Search for the cell housing the specified text and yield its (X, Y) center coordinate. 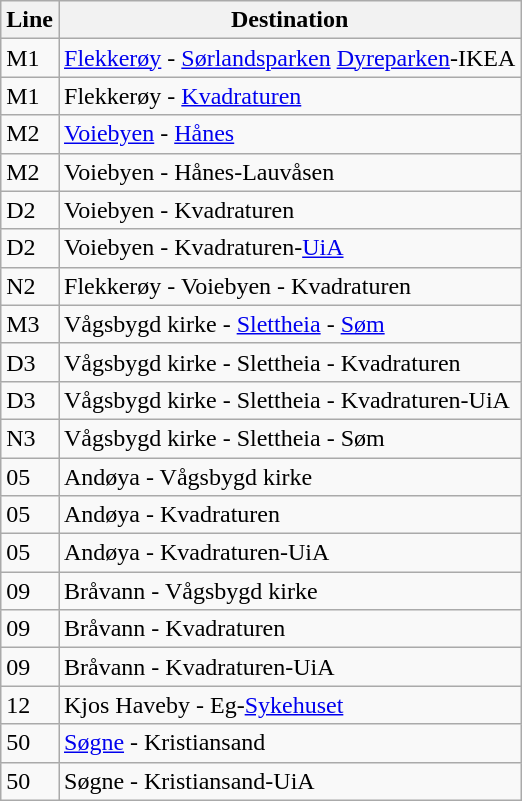
Voiebyen - Hånes (289, 134)
Bråvann - Kvadraturen (289, 629)
Andøya - Kvadraturen (289, 515)
Søgne - Kristiansand (289, 743)
Flekkerøy - Kvadraturen (289, 96)
Andøya - Vågsbygd kirke (289, 477)
Line (30, 20)
Destination (289, 20)
Flekkerøy - Sørlandsparken Dyreparken-IKEA (289, 58)
12 (30, 705)
Bråvann - Kvadraturen-UiA (289, 667)
Voiebyen - Kvadraturen-UiA (289, 248)
N2 (30, 286)
Flekkerøy - Voiebyen - Kvadraturen (289, 286)
Voiebyen - Kvadraturen (289, 210)
M3 (30, 324)
Søgne - Kristiansand-UiA (289, 781)
Kjos Haveby - Eg-Sykehuset (289, 705)
Vågsbygd kirke - Slettheia - Kvadraturen (289, 362)
N3 (30, 438)
Vågsbygd kirke - Slettheia - Kvadraturen-UiA (289, 400)
Bråvann - Vågsbygd kirke (289, 591)
Voiebyen - Hånes-Lauvåsen (289, 172)
Andøya - Kvadraturen-UiA (289, 553)
